For the text-containing cell, return its midpoint in (x, y) coordinate format. 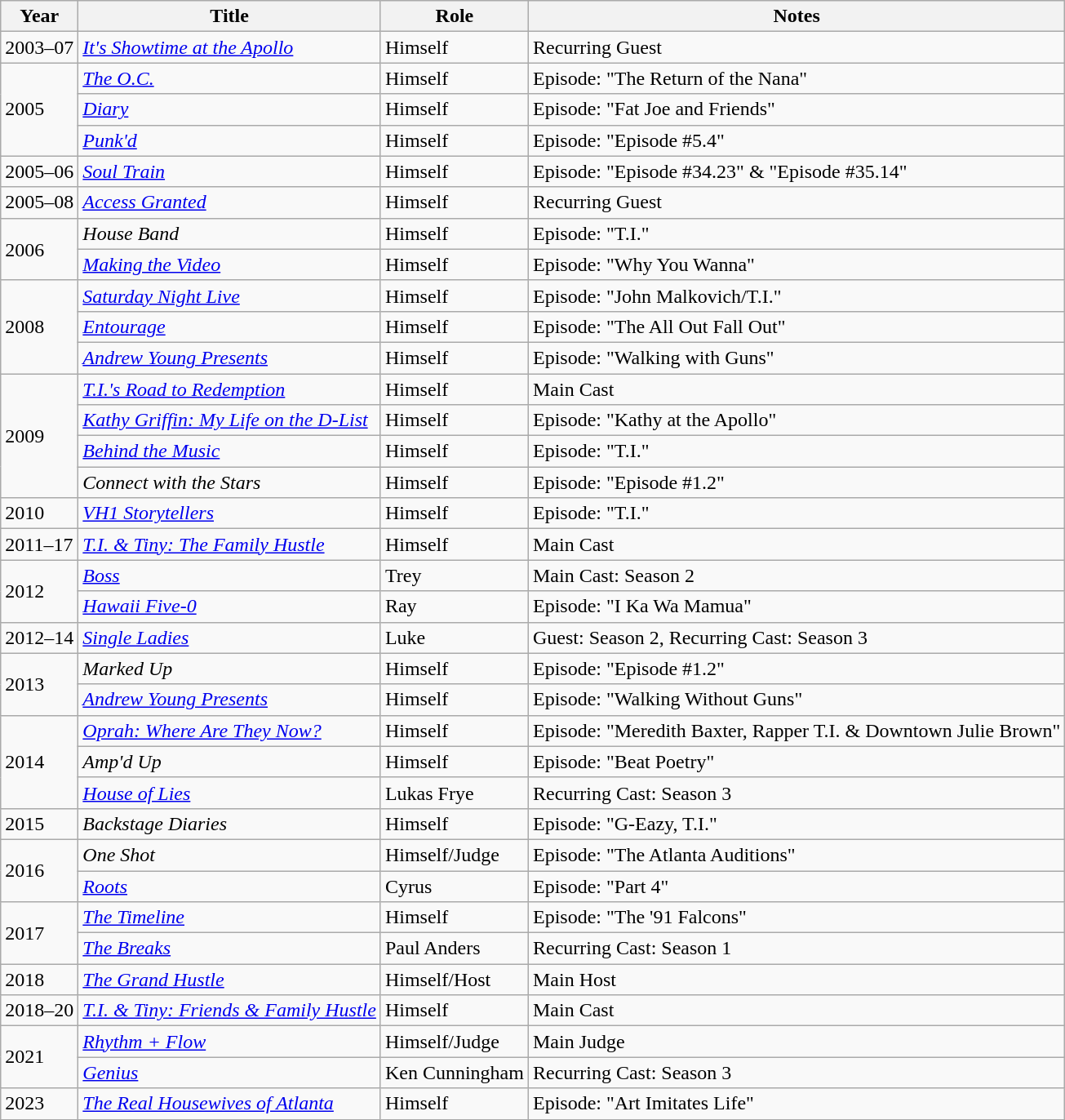
Saturday Night Live (230, 296)
Title (230, 16)
Marked Up (230, 669)
2013 (39, 684)
The Timeline (230, 918)
2003–07 (39, 47)
The Real Housewives of Atlanta (230, 1104)
2006 (39, 249)
2005–06 (39, 171)
2016 (39, 870)
Episode: "Walking with Guns" (797, 358)
Episode: "Part 4" (797, 886)
Making the Video (230, 264)
Episode: "Walking Without Guns" (797, 700)
T.I. & Tiny: The Family Hustle (230, 544)
Main Judge (797, 1042)
Punk'd (230, 140)
Episode: "Why You Wanna" (797, 264)
Diary (230, 109)
House Band (230, 233)
Ray (454, 607)
The O.C. (230, 78)
2012–14 (39, 638)
Luke (454, 638)
Year (39, 16)
Episode: "The All Out Fall Out" (797, 327)
The Grand Hustle (230, 980)
Recurring Cast: Season 1 (797, 949)
Boss (230, 576)
VH1 Storytellers (230, 513)
2018 (39, 980)
Episode: "Art Imitates Life" (797, 1104)
Himself/Host (454, 980)
Entourage (230, 327)
One Shot (230, 855)
Episode: "John Malkovich/T.I." (797, 296)
2014 (39, 762)
Oprah: Where Are They Now? (230, 731)
Trey (454, 576)
2023 (39, 1104)
Main Cast: Season 2 (797, 576)
Lukas Frye (454, 793)
Episode: "Episode #34.23" & "Episode #35.14" (797, 171)
The Breaks (230, 949)
T.I.'s Road to Redemption (230, 389)
Behind the Music (230, 451)
Episode: "Fat Joe and Friends" (797, 109)
Roots (230, 886)
Access Granted (230, 202)
2018–20 (39, 1011)
Rhythm + Flow (230, 1042)
Backstage Diaries (230, 824)
Hawaii Five-0 (230, 607)
2005 (39, 109)
Main Host (797, 980)
Episode: "I Ka Wa Mamua" (797, 607)
2010 (39, 513)
Episode: "The Return of the Nana" (797, 78)
Ken Cunningham (454, 1073)
Episode: "Episode #5.4" (797, 140)
Paul Anders (454, 949)
T.I. & Tiny: Friends & Family Hustle (230, 1011)
Episode: "Kathy at the Apollo" (797, 420)
Episode: "Beat Poetry" (797, 762)
2015 (39, 824)
2021 (39, 1057)
2008 (39, 327)
Amp'd Up (230, 762)
2009 (39, 436)
Cyrus (454, 886)
2012 (39, 591)
2017 (39, 933)
Single Ladies (230, 638)
Notes (797, 16)
Role (454, 16)
Kathy Griffin: My Life on the D-List (230, 420)
Episode: "The Atlanta Auditions" (797, 855)
Connect with the Stars (230, 482)
2011–17 (39, 544)
Episode: "G-Eazy, T.I." (797, 824)
Episode: "Meredith Baxter, Rapper T.I. & Downtown Julie Brown" (797, 731)
House of Lies (230, 793)
2005–08 (39, 202)
It's Showtime at the Apollo (230, 47)
Soul Train (230, 171)
Guest: Season 2, Recurring Cast: Season 3 (797, 638)
Episode: "The '91 Falcons" (797, 918)
Genius (230, 1073)
